Determine the (X, Y) coordinate at the center of the cell enclosing the given text.  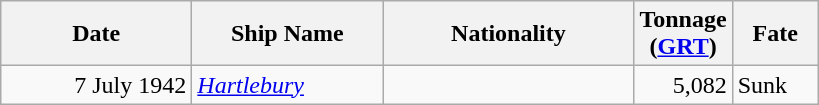
5,082 (683, 85)
7 July 1942 (96, 85)
Sunk (775, 85)
Tonnage(GRT) (683, 34)
Fate (775, 34)
Date (96, 34)
Nationality (508, 34)
Hartlebury (288, 85)
Ship Name (288, 34)
